From the cell containing the given text, extract its center point as [X, Y] coordinate. 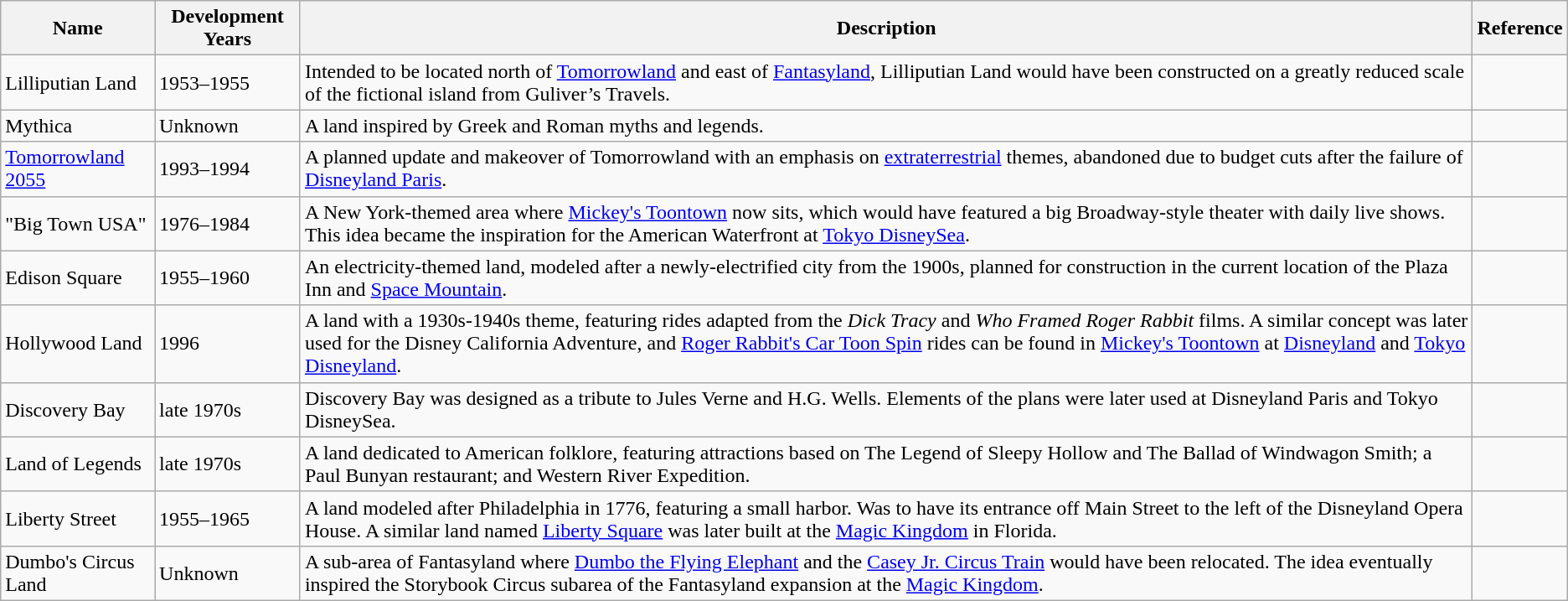
Liberty Street [78, 518]
1976–1984 [228, 223]
Land of Legends [78, 464]
Name [78, 28]
Tomorrowland 2055 [78, 169]
Discovery Bay was designed as a tribute to Jules Verne and H.G. Wells. Elements of the plans were later used at Disneyland Paris and Tokyo DisneySea. [886, 409]
Edison Square [78, 278]
1993–1994 [228, 169]
"Big Town USA" [78, 223]
Dumbo's Circus Land [78, 573]
1955–1960 [228, 278]
Development Years [228, 28]
Lilliputian Land [78, 82]
Hollywood Land [78, 344]
1996 [228, 344]
Mythica [78, 126]
1955–1965 [228, 518]
1953–1955 [228, 82]
Discovery Bay [78, 409]
Reference [1519, 28]
A land inspired by Greek and Roman myths and legends. [886, 126]
Description [886, 28]
